For the text-containing cell, return its midpoint in [x, y] coordinate format. 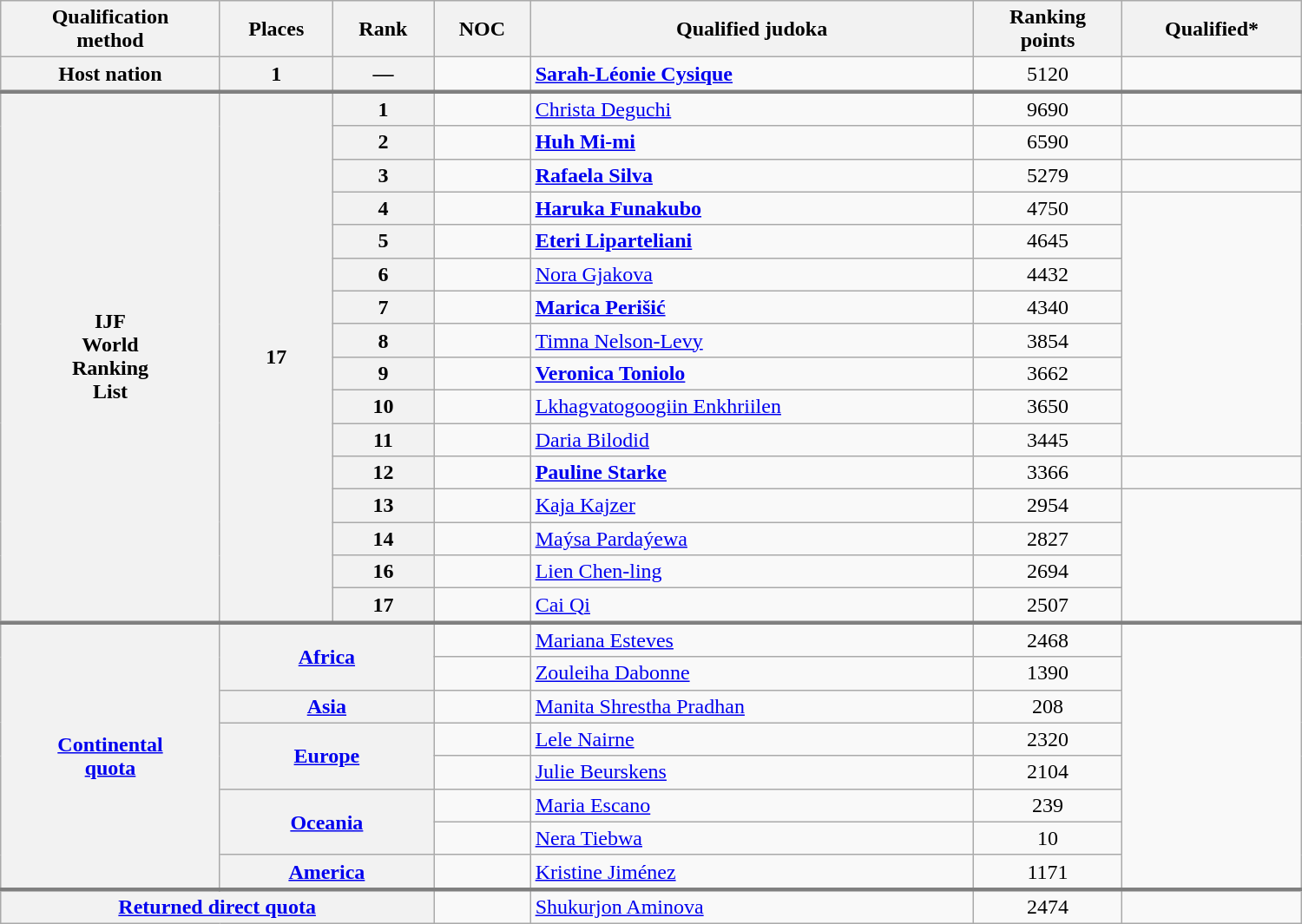
2507 [1048, 606]
14 [383, 539]
Europe [326, 756]
2104 [1048, 772]
Returned direct quota [217, 907]
2694 [1048, 572]
Lele Nairne [752, 739]
Cai Qi [752, 606]
Haruka Funakubo [752, 208]
Shukurjon Aminova [752, 907]
2 [383, 142]
Julie Beurskens [752, 772]
4750 [1048, 208]
7 [383, 307]
Kaja Kajzer [752, 506]
Oceania [326, 822]
2468 [1048, 639]
239 [1048, 805]
Sarah-Léonie Cysique [752, 75]
— [383, 75]
Rankingpoints [1048, 29]
4645 [1048, 241]
1390 [1048, 673]
Lien Chen-ling [752, 572]
1171 [1048, 872]
3650 [1048, 406]
2320 [1048, 739]
9690 [1048, 108]
Africa [326, 656]
Nora Gjakova [752, 274]
Places [276, 29]
Lkhagvatogoogiin Enkhriilen [752, 406]
3 [383, 175]
3662 [1048, 373]
Manita Shrestha Pradhan [752, 706]
Host nation [110, 75]
Huh Mi-mi [752, 142]
Nera Tiebwa [752, 838]
2954 [1048, 506]
6 [383, 274]
Qualified judoka [752, 29]
3366 [1048, 473]
Continentalquota [110, 756]
13 [383, 506]
4432 [1048, 274]
Christa Deguchi [752, 108]
Rank [383, 29]
Mariana Esteves [752, 639]
2474 [1048, 907]
8 [383, 340]
Qualified* [1212, 29]
12 [383, 473]
11 [383, 440]
Kristine Jiménez [752, 872]
NOC [483, 29]
5 [383, 241]
4 [383, 208]
9 [383, 373]
16 [383, 572]
Veronica Toniolo [752, 373]
2827 [1048, 539]
Timna Nelson-Levy [752, 340]
5120 [1048, 75]
Asia [326, 706]
Maýsa Pardaýewa [752, 539]
IJFWorldRankingList [110, 357]
Marica Perišić [752, 307]
Zouleiha Dabonne [752, 673]
5279 [1048, 175]
3445 [1048, 440]
3854 [1048, 340]
Qualificationmethod [110, 29]
Eteri Liparteliani [752, 241]
Rafaela Silva [752, 175]
6590 [1048, 142]
208 [1048, 706]
Maria Escano [752, 805]
America [326, 872]
Daria Bilodid [752, 440]
4340 [1048, 307]
Pauline Starke [752, 473]
